Identify which cell holds the provided text, then report its (x, y) central coordinate. 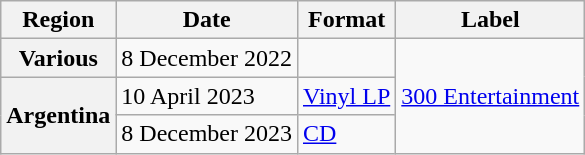
Vinyl LP (346, 96)
300 Entertainment (490, 96)
Label (490, 20)
Region (58, 20)
8 December 2022 (207, 58)
Date (207, 20)
8 December 2023 (207, 134)
Argentina (58, 115)
Various (58, 58)
10 April 2023 (207, 96)
CD (346, 134)
Format (346, 20)
